Pinpoint the cell where the given text exists, returning its (x, y) midpoint coordinate. 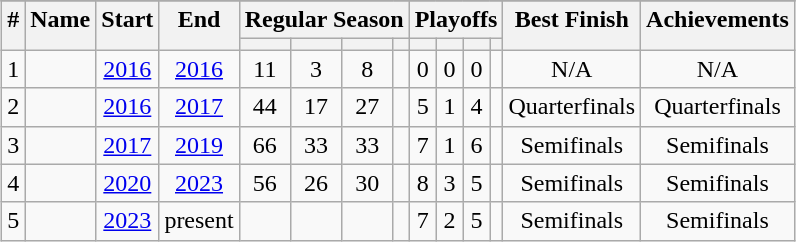
6 (476, 145)
Best Finish (572, 26)
27 (368, 107)
End (199, 26)
44 (264, 107)
# (14, 26)
26 (316, 183)
Name (60, 26)
30 (368, 183)
Start (128, 26)
present (199, 221)
66 (264, 145)
Regular Season (324, 20)
56 (264, 183)
Achievements (718, 26)
17 (316, 107)
Playoffs (456, 20)
2020 (128, 183)
2019 (199, 145)
11 (264, 69)
